Detect which cell encompasses the target text, then output its [X, Y] center coordinate. 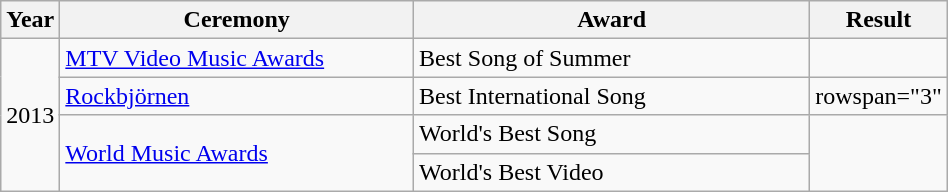
Year [30, 20]
Award [612, 20]
MTV Video Music Awards [237, 58]
World Music Awards [237, 153]
Best International Song [612, 96]
World's Best Video [612, 172]
2013 [30, 115]
Result [879, 20]
Best Song of Summer [612, 58]
World's Best Song [612, 134]
rowspan="3" [879, 96]
Rockbjörnen [237, 96]
Ceremony [237, 20]
